Detect which cell encompasses the target text, then output its [X, Y] center coordinate. 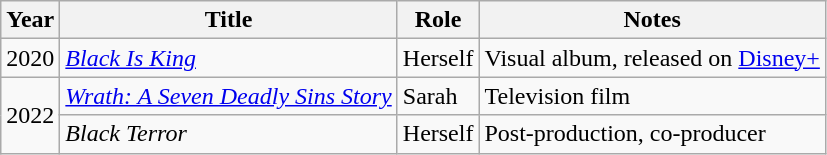
Visual album, released on Disney+ [652, 58]
Post-production, co-producer [652, 134]
Television film [652, 96]
2020 [30, 58]
Role [438, 20]
Notes [652, 20]
Title [228, 20]
Black Is King [228, 58]
Black Terror [228, 134]
Wrath: A Seven Deadly Sins Story [228, 96]
Sarah [438, 96]
2022 [30, 115]
Year [30, 20]
